Output the [X, Y] coordinate of the center of the cell containing the given text.  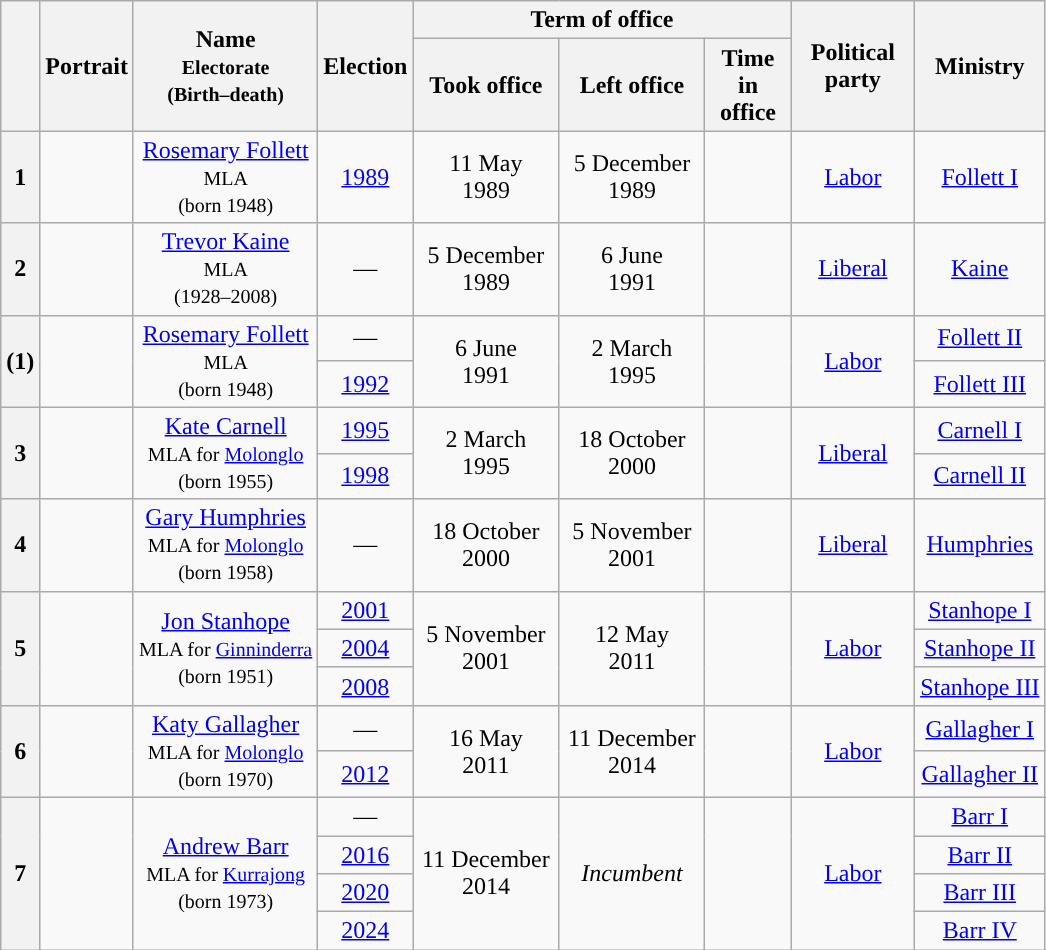
Gallagher II [980, 774]
Election [366, 66]
2 [20, 269]
Andrew BarrMLA for Kurrajong(born 1973) [225, 873]
Gallagher I [980, 728]
Kate CarnellMLA for Molonglo(born 1955) [225, 453]
Stanhope III [980, 686]
1 [20, 177]
Stanhope II [980, 648]
2024 [366, 931]
Jon StanhopeMLA for Ginninderra(born 1951) [225, 648]
Took office [486, 85]
2008 [366, 686]
6 [20, 751]
Barr II [980, 855]
4 [20, 545]
2012 [366, 774]
7 [20, 873]
1989 [366, 177]
1992 [366, 384]
3 [20, 453]
Follett II [980, 338]
1998 [366, 476]
Trevor KaineMLA(1928–2008) [225, 269]
2016 [366, 855]
Term of office [602, 20]
11 May1989 [486, 177]
Time in office [748, 85]
Katy GallagherMLA for Molonglo(born 1970) [225, 751]
Barr IV [980, 931]
Follett III [980, 384]
Incumbent [632, 873]
Political party [853, 66]
1995 [366, 430]
5 [20, 648]
Gary HumphriesMLA for Molonglo(born 1958) [225, 545]
Ministry [980, 66]
2004 [366, 648]
16 May2011 [486, 751]
12 May2011 [632, 648]
NameElectorate(Birth–death) [225, 66]
Carnell II [980, 476]
Humphries [980, 545]
2001 [366, 610]
Stanhope I [980, 610]
Kaine [980, 269]
Barr III [980, 893]
Follett I [980, 177]
Portrait [87, 66]
Left office [632, 85]
2020 [366, 893]
(1) [20, 361]
Carnell I [980, 430]
Barr I [980, 816]
